Extract the (x, y) coordinate from the center of the cell holding the provided text.  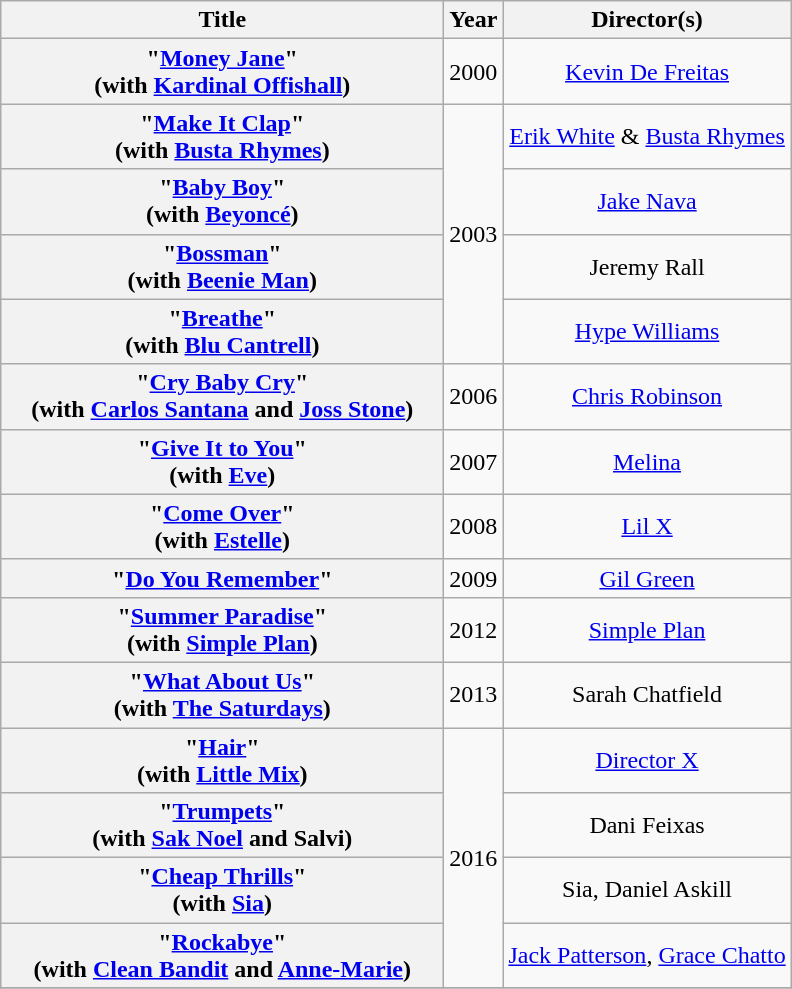
2009 (474, 578)
Jack Patterson, Grace Chatto (647, 956)
"Breathe"(with Blu Cantrell) (222, 332)
"Cheap Thrills"(with Sia) (222, 890)
2000 (474, 72)
Gil Green (647, 578)
"Hair"(with Little Mix) (222, 760)
Erik White & Busta Rhymes (647, 136)
Title (222, 20)
Simple Plan (647, 630)
"Bossman"(with Beenie Man) (222, 266)
Year (474, 20)
Director X (647, 760)
2012 (474, 630)
2013 (474, 694)
Dani Feixas (647, 826)
Hype Williams (647, 332)
"What About Us"(with The Saturdays) (222, 694)
Lil X (647, 526)
"Summer Paradise"(with Simple Plan) (222, 630)
Sarah Chatfield (647, 694)
"Come Over"(with Estelle) (222, 526)
Sia, Daniel Askill (647, 890)
2006 (474, 396)
2003 (474, 234)
"Cry Baby Cry"(with Carlos Santana and Joss Stone) (222, 396)
Chris Robinson (647, 396)
"Baby Boy"(with Beyoncé) (222, 202)
"Money Jane"(with Kardinal Offishall) (222, 72)
"Give It to You"(with Eve) (222, 462)
Kevin De Freitas (647, 72)
Melina (647, 462)
"Make It Clap"(with Busta Rhymes) (222, 136)
Director(s) (647, 20)
2016 (474, 858)
Jake Nava (647, 202)
Jeremy Rall (647, 266)
"Rockabye"(with Clean Bandit and Anne-Marie) (222, 956)
2008 (474, 526)
"Do You Remember" (222, 578)
"Trumpets"(with Sak Noel and Salvi) (222, 826)
2007 (474, 462)
